Search for the cell housing the specified text and yield its [x, y] center coordinate. 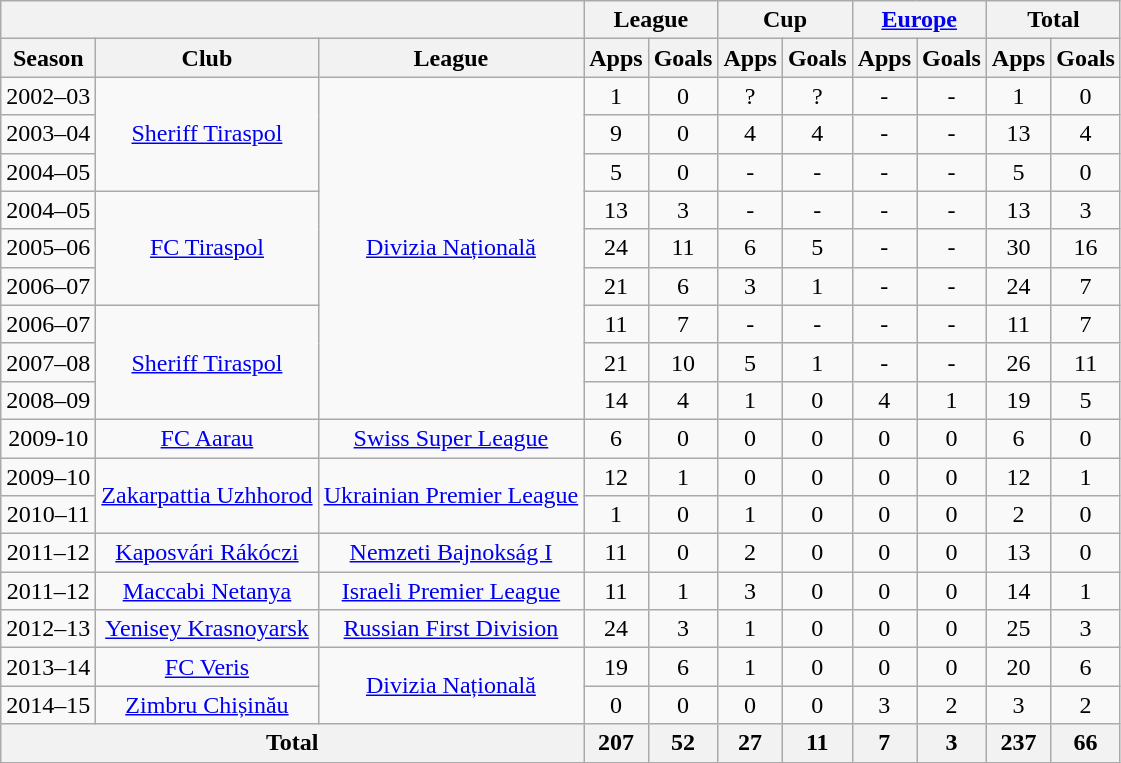
52 [683, 743]
Yenisey Krasnoyarsk [207, 629]
Club [207, 58]
16 [1086, 248]
2002–03 [48, 96]
Israeli Premier League [451, 591]
2005–06 [48, 248]
2013–14 [48, 667]
Swiss Super League [451, 438]
10 [683, 362]
2014–15 [48, 705]
26 [1018, 362]
2010–11 [48, 515]
Nemzeti Bajnokság I [451, 553]
Russian First Division [451, 629]
9 [616, 134]
2008–09 [48, 400]
Maccabi Netanya [207, 591]
237 [1018, 743]
FC Tiraspol [207, 248]
66 [1086, 743]
30 [1018, 248]
2009–10 [48, 477]
2009-10 [48, 438]
25 [1018, 629]
Kaposvári Rákóczi [207, 553]
Zimbru Chișinău [207, 705]
FC Aarau [207, 438]
2007–08 [48, 362]
Ukrainian Premier League [451, 496]
207 [616, 743]
Zakarpattia Uzhhorod [207, 496]
27 [750, 743]
20 [1018, 667]
Cup [785, 20]
Europe [919, 20]
2012–13 [48, 629]
Season [48, 58]
FC Veris [207, 667]
2003–04 [48, 134]
